Capture the cell that displays the provided text and extract its (x, y) central coordinate. 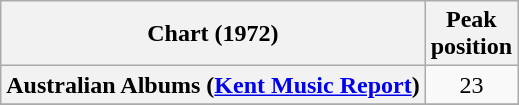
Peakposition (471, 34)
Australian Albums (Kent Music Report) (213, 85)
Chart (1972) (213, 34)
23 (471, 85)
